Provide the [X, Y] coordinate of the cell's center where the given text is located.  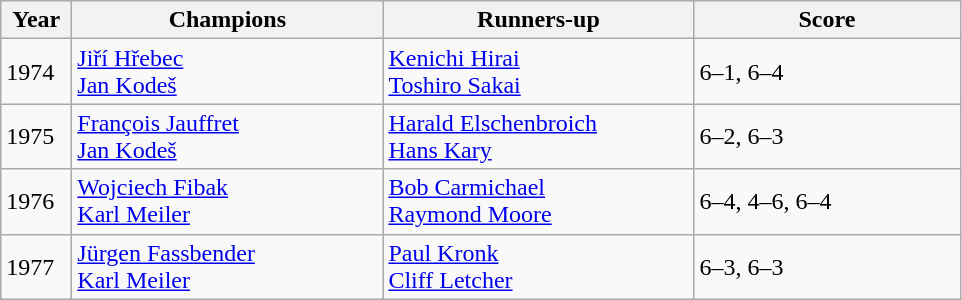
1977 [36, 266]
Wojciech Fibak Karl Meiler [228, 202]
Harald Elschenbroich Hans Kary [538, 136]
Champions [228, 20]
Paul Kronk Cliff Letcher [538, 266]
1975 [36, 136]
Jürgen Fassbender Karl Meiler [228, 266]
6–3, 6–3 [827, 266]
Runners-up [538, 20]
6–4, 4–6, 6–4 [827, 202]
6–1, 6–4 [827, 72]
1974 [36, 72]
Year [36, 20]
Bob Carmichael Raymond Moore [538, 202]
François Jauffret Jan Kodeš [228, 136]
Jiří Hřebec Jan Kodeš [228, 72]
Score [827, 20]
6–2, 6–3 [827, 136]
Kenichi Hirai Toshiro Sakai [538, 72]
1976 [36, 202]
